For the text-containing cell, return its midpoint in [x, y] coordinate format. 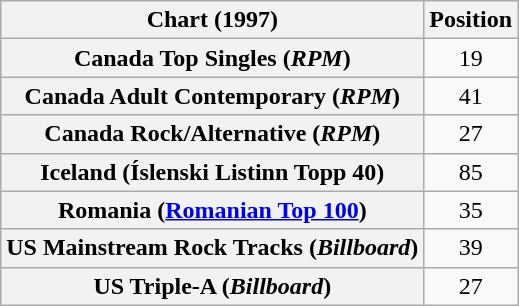
Romania (Romanian Top 100) [212, 210]
Iceland (Íslenski Listinn Topp 40) [212, 172]
41 [471, 96]
Canada Adult Contemporary (RPM) [212, 96]
Position [471, 20]
Canada Rock/Alternative (RPM) [212, 134]
35 [471, 210]
19 [471, 58]
US Mainstream Rock Tracks (Billboard) [212, 248]
US Triple-A (Billboard) [212, 286]
85 [471, 172]
Canada Top Singles (RPM) [212, 58]
Chart (1997) [212, 20]
39 [471, 248]
